Provide the [X, Y] coordinate of the cell's center where the given text is located.  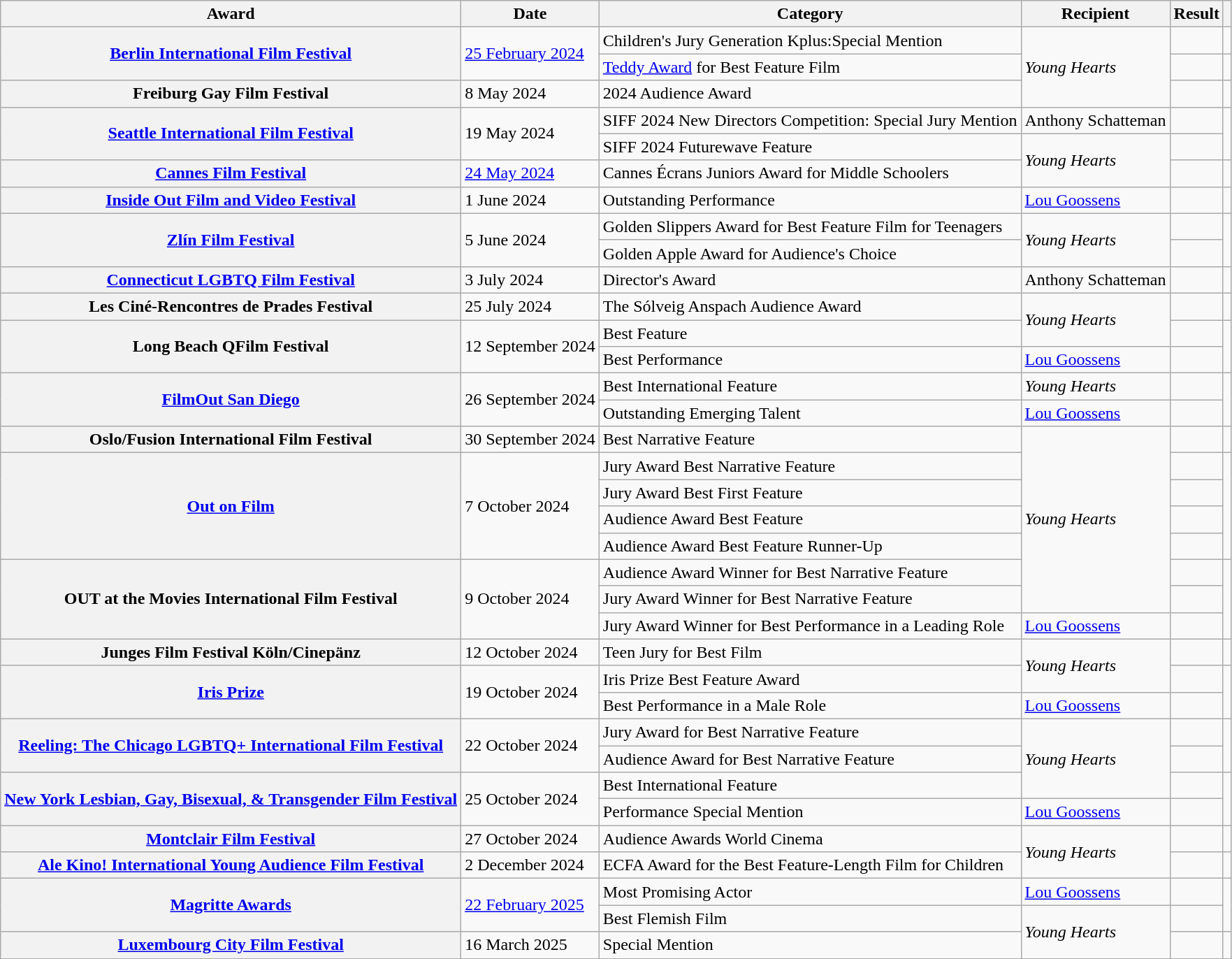
Audience Award Winner for Best Narrative Feature [810, 572]
2 December 2024 [530, 865]
Reeling: The Chicago LGBTQ+ International Film Festival [231, 745]
Cannes Film Festival [231, 173]
The Sólveig Anspach Audience Award [810, 306]
Best Feature [810, 333]
Out on Film [231, 506]
25 October 2024 [530, 799]
22 October 2024 [530, 745]
Children's Jury Generation Kplus:Special Mention [810, 41]
5 June 2024 [530, 240]
19 October 2024 [530, 692]
Outstanding Emerging Talent [810, 413]
Jury Award Best Narrative Feature [810, 466]
Les Ciné-Rencontres de Prades Festival [231, 306]
Special Mention [810, 945]
1 June 2024 [530, 200]
Junges Film Festival Köln/Cinepänz [231, 652]
24 May 2024 [530, 173]
Seattle International Film Festival [231, 134]
Best Performance [810, 360]
2024 Audience Award [810, 94]
Jury Award for Best Narrative Feature [810, 732]
Iris Prize Best Feature Award [810, 679]
9 October 2024 [530, 599]
Teen Jury for Best Film [810, 652]
Category [810, 14]
Best Narrative Feature [810, 440]
Connecticut LGBTQ Film Festival [231, 280]
Golden Apple Award for Audience's Choice [810, 253]
Jury Award Best First Feature [810, 493]
Outstanding Performance [810, 200]
25 February 2024 [530, 54]
Long Beach QFilm Festival [231, 347]
Audience Award Best Feature [810, 519]
Zlín Film Festival [231, 240]
Freiburg Gay Film Festival [231, 94]
Inside Out Film and Video Festival [231, 200]
Golden Slippers Award for Best Feature Film for Teenagers [810, 226]
SIFF 2024 Futurewave Feature [810, 147]
Best Performance in a Male Role [810, 705]
Award [231, 14]
Oslo/Fusion International Film Festival [231, 440]
Cannes Écrans Juniors Award for Middle Schoolers [810, 173]
8 May 2024 [530, 94]
7 October 2024 [530, 506]
3 July 2024 [530, 280]
Result [1196, 14]
30 September 2024 [530, 440]
Jury Award Winner for Best Performance in a Leading Role [810, 626]
25 July 2024 [530, 306]
Best Flemish Film [810, 918]
Teddy Award for Best Feature Film [810, 67]
Performance Special Mention [810, 812]
16 March 2025 [530, 945]
Iris Prize [231, 692]
Magritte Awards [231, 905]
Audience Award for Best Narrative Feature [810, 758]
Montclair Film Festival [231, 839]
19 May 2024 [530, 134]
Luxembourg City Film Festival [231, 945]
27 October 2024 [530, 839]
26 September 2024 [530, 400]
Audience Award Best Feature Runner-Up [810, 546]
22 February 2025 [530, 905]
12 September 2024 [530, 347]
SIFF 2024 New Directors Competition: Special Jury Mention [810, 120]
Most Promising Actor [810, 892]
Recipient [1096, 14]
New York Lesbian, Gay, Bisexual, & Transgender Film Festival [231, 799]
Audience Awards World Cinema [810, 839]
OUT at the Movies International Film Festival [231, 599]
FilmOut San Diego [231, 400]
12 October 2024 [530, 652]
Ale Kino! International Young Audience Film Festival [231, 865]
Director's Award [810, 280]
ECFA Award for the Best Feature-Length Film for Children [810, 865]
Date [530, 14]
Berlin International Film Festival [231, 54]
Jury Award Winner for Best Narrative Feature [810, 599]
